Locate the cell with the specified text and output its [X, Y] center coordinate. 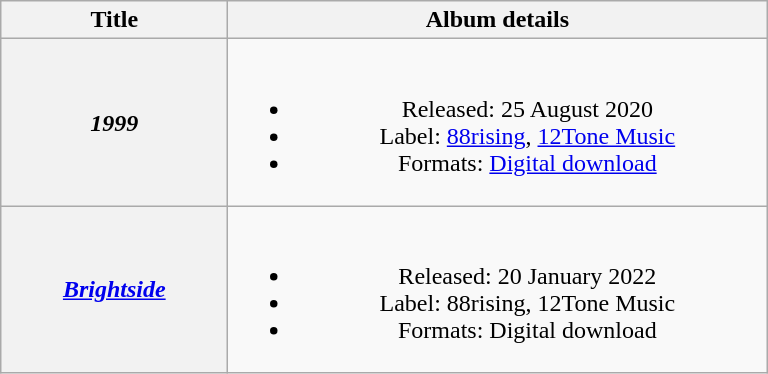
1999 [114, 122]
Released: 20 January 2022Label: 88rising, 12Tone MusicFormats: Digital download [498, 290]
Album details [498, 20]
Brightside [114, 290]
Released: 25 August 2020Label: 88rising, 12Tone MusicFormats: Digital download [498, 122]
Title [114, 20]
